Output the [X, Y] coordinate of the center of the cell containing the given text.  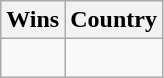
Wins [33, 20]
Country [114, 20]
